Output the (x, y) coordinate of the center of the cell containing the given text.  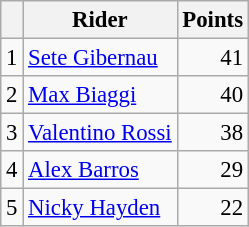
3 (12, 133)
Nicky Hayden (100, 208)
4 (12, 170)
38 (212, 133)
41 (212, 58)
29 (212, 170)
Sete Gibernau (100, 58)
Rider (100, 20)
22 (212, 208)
40 (212, 95)
Max Biaggi (100, 95)
2 (12, 95)
Valentino Rossi (100, 133)
1 (12, 58)
Points (212, 20)
5 (12, 208)
Alex Barros (100, 170)
